Provide the (x, y) coordinate of the cell's center where the given text is located.  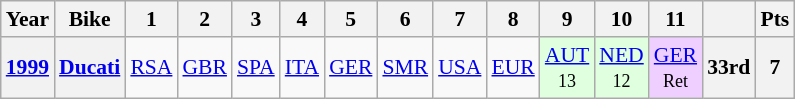
GBR (204, 68)
ITA (302, 68)
GERRet (676, 68)
1 (151, 19)
2 (204, 19)
1999 (28, 68)
SPA (256, 68)
10 (621, 19)
RSA (151, 68)
Pts (774, 19)
8 (512, 19)
6 (405, 19)
Bike (90, 19)
11 (676, 19)
GER (350, 68)
9 (567, 19)
33rd (728, 68)
USA (460, 68)
Ducati (90, 68)
EUR (512, 68)
AUT13 (567, 68)
SMR (405, 68)
Year (28, 19)
3 (256, 19)
5 (350, 19)
4 (302, 19)
NED12 (621, 68)
